Return the [x, y] coordinate for the center point of the cell that contains the specified text.  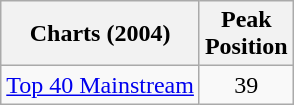
39 [246, 85]
Charts (2004) [100, 34]
PeakPosition [246, 34]
Top 40 Mainstream [100, 85]
